Provide the [X, Y] coordinate of the cell's center where the given text is located.  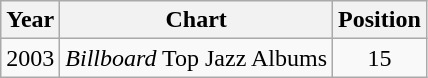
Year [30, 20]
15 [380, 58]
2003 [30, 58]
Position [380, 20]
Billboard Top Jazz Albums [196, 58]
Chart [196, 20]
